Detect which cell encompasses the target text, then output its [X, Y] center coordinate. 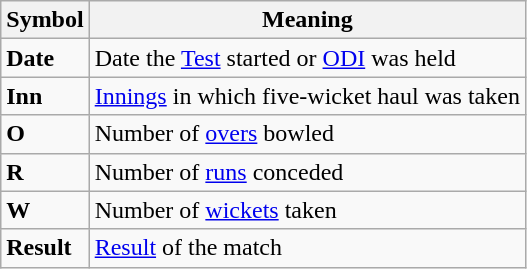
Symbol [45, 20]
Number of overs bowled [307, 134]
Result [45, 248]
Date [45, 58]
Number of wickets taken [307, 210]
Number of runs conceded [307, 172]
O [45, 134]
Innings in which five-wicket haul was taken [307, 96]
Date the Test started or ODI was held [307, 58]
Inn [45, 96]
Meaning [307, 20]
Result of the match [307, 248]
W [45, 210]
R [45, 172]
